Output the (X, Y) coordinate of the center of the cell containing the given text.  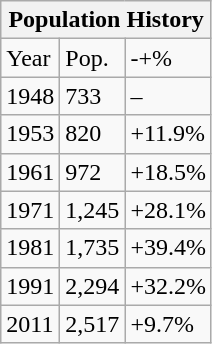
+18.5% (168, 172)
Pop. (92, 58)
+39.4% (168, 248)
2011 (30, 324)
1,245 (92, 210)
972 (92, 172)
2,294 (92, 286)
1971 (30, 210)
– (168, 96)
1,735 (92, 248)
+11.9% (168, 134)
1953 (30, 134)
1948 (30, 96)
-+% (168, 58)
2,517 (92, 324)
+28.1% (168, 210)
Population History (106, 20)
+9.7% (168, 324)
1991 (30, 286)
1961 (30, 172)
733 (92, 96)
Year (30, 58)
1981 (30, 248)
+32.2% (168, 286)
820 (92, 134)
